Provide the (X, Y) coordinate of the cell's center where the given text is located.  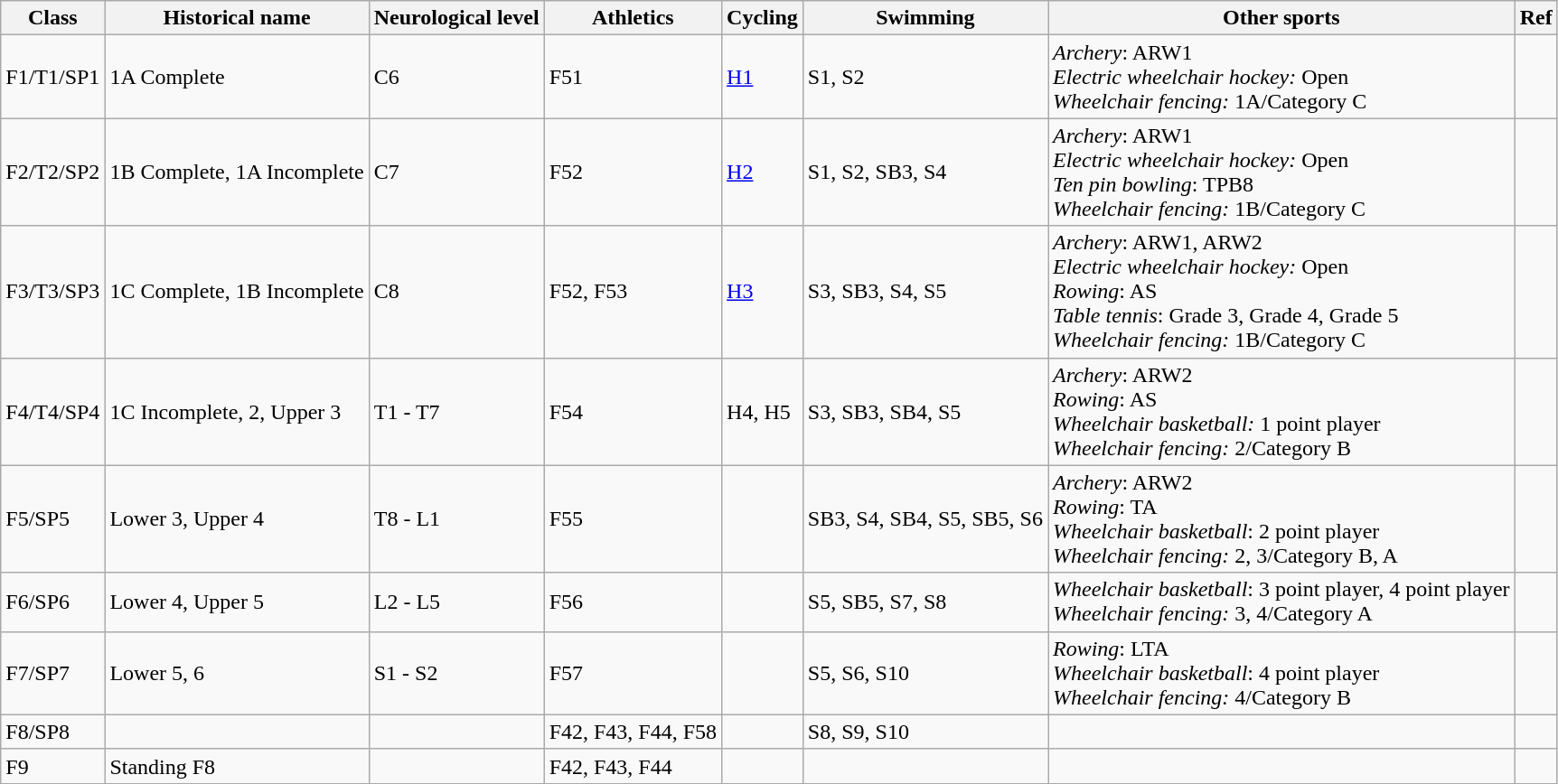
S5, S6, S10 (925, 673)
Archery: ARW1Electric wheelchair hockey: OpenTen pin bowling: TPB8Wheelchair fencing: 1B/Category C (1281, 172)
S8, S9, S10 (925, 732)
Historical name (237, 18)
S5, SB5, S7, S8 (925, 602)
F57 (633, 673)
Archery: ARW1, ARW2Electric wheelchair hockey: OpenRowing: ASTable tennis: Grade 3, Grade 4, Grade 5Wheelchair fencing: 1B/Category C (1281, 292)
C8 (456, 292)
F9 (52, 766)
F51 (633, 77)
H3 (763, 292)
F52 (633, 172)
SB3, S4, SB4, S5, SB5, S6 (925, 518)
Archery: ARW1Electric wheelchair hockey: OpenWheelchair fencing: 1A/Category C (1281, 77)
Rowing: LTAWheelchair basketball: 4 point playerWheelchair fencing: 4/Category B (1281, 673)
S1, S2 (925, 77)
Lower 3, Upper 4 (237, 518)
F8/SP8 (52, 732)
F56 (633, 602)
S1 - S2 (456, 673)
T1 - T7 (456, 412)
Neurological level (456, 18)
F2/T2/SP2 (52, 172)
S3, SB3, SB4, S5 (925, 412)
Other sports (1281, 18)
Cycling (763, 18)
F52, F53 (633, 292)
C7 (456, 172)
H2 (763, 172)
F42, F43, F44 (633, 766)
F7/SP7 (52, 673)
F5/SP5 (52, 518)
S3, SB3, S4, S5 (925, 292)
Athletics (633, 18)
F3/T3/SP3 (52, 292)
C6 (456, 77)
Wheelchair basketball: 3 point player, 4 point playerWheelchair fencing: 3, 4/Category A (1281, 602)
Standing F8 (237, 766)
1C Incomplete, 2, Upper 3 (237, 412)
Ref (1536, 18)
Archery: ARW2Rowing: ASWheelchair basketball: 1 point playerWheelchair fencing: 2/Category B (1281, 412)
1B Complete, 1A Incomplete (237, 172)
Lower 4, Upper 5 (237, 602)
H4, H5 (763, 412)
1C Complete, 1B Incomplete (237, 292)
F6/SP6 (52, 602)
1A Complete (237, 77)
F55 (633, 518)
L2 - L5 (456, 602)
F1/T1/SP1 (52, 77)
Swimming (925, 18)
F42, F43, F44, F58 (633, 732)
F4/T4/SP4 (52, 412)
H1 (763, 77)
Lower 5, 6 (237, 673)
F54 (633, 412)
T8 - L1 (456, 518)
Archery: ARW2Rowing: TAWheelchair basketball: 2 point playerWheelchair fencing: 2, 3/Category B, A (1281, 518)
S1, S2, SB3, S4 (925, 172)
Class (52, 18)
